Find where the given text appears and provide that cell's center as (x, y) coordinate. 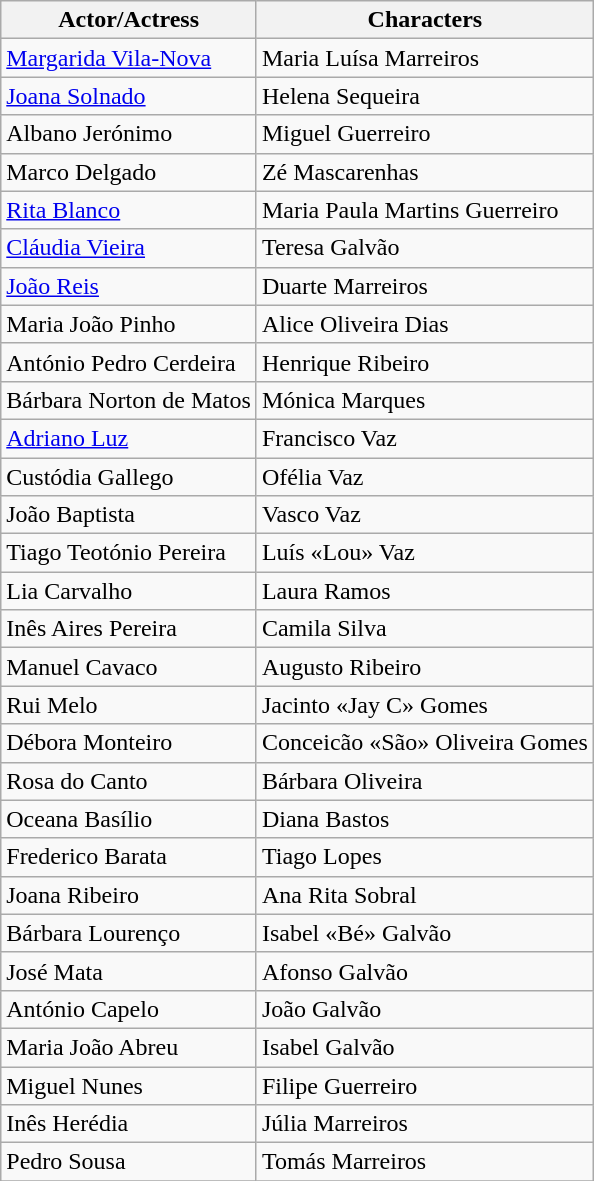
Duarte Marreiros (424, 286)
Vasco Vaz (424, 515)
Rita Blanco (129, 210)
Margarida Vila-Nova (129, 58)
Miguel Guerreiro (424, 134)
Maria Paula Martins Guerreiro (424, 210)
José Mata (129, 971)
Diana Bastos (424, 819)
Tiago Lopes (424, 857)
Camila Silva (424, 629)
Ofélia Vaz (424, 477)
Inês Herédia (129, 1124)
Teresa Galvão (424, 248)
Maria João Abreu (129, 1047)
Bárbara Lourenço (129, 933)
Júlia Marreiros (424, 1124)
Custódia Gallego (129, 477)
Pedro Sousa (129, 1162)
Isabel Galvão (424, 1047)
Débora Monteiro (129, 743)
Frederico Barata (129, 857)
Maria Luísa Marreiros (424, 58)
Luís «Lou» Vaz (424, 553)
Laura Ramos (424, 591)
Jacinto «Jay C» Gomes (424, 705)
Actor/Actress (129, 20)
Isabel «Bé» Galvão (424, 933)
Tomás Marreiros (424, 1162)
João Galvão (424, 1009)
Bárbara Norton de Matos (129, 400)
Afonso Galvão (424, 971)
Joana Ribeiro (129, 895)
Alice Oliveira Dias (424, 324)
Rosa do Canto (129, 781)
Ana Rita Sobral (424, 895)
António Pedro Cerdeira (129, 362)
Oceana Basílio (129, 819)
Francisco Vaz (424, 438)
Characters (424, 20)
António Capelo (129, 1009)
Mónica Marques (424, 400)
Miguel Nunes (129, 1085)
Bárbara Oliveira (424, 781)
João Baptista (129, 515)
Adriano Luz (129, 438)
Rui Melo (129, 705)
Joana Solnado (129, 96)
Manuel Cavaco (129, 667)
Marco Delgado (129, 172)
Maria João Pinho (129, 324)
Augusto Ribeiro (424, 667)
Conceicão «São» Oliveira Gomes (424, 743)
João Reis (129, 286)
Albano Jerónimo (129, 134)
Zé Mascarenhas (424, 172)
Cláudia Vieira (129, 248)
Lia Carvalho (129, 591)
Helena Sequeira (424, 96)
Tiago Teotónio Pereira (129, 553)
Inês Aires Pereira (129, 629)
Henrique Ribeiro (424, 362)
Filipe Guerreiro (424, 1085)
